Return (x, y) of the center of cell containing provided text 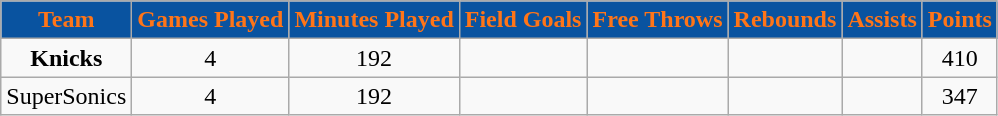
Knicks (66, 58)
Rebounds (785, 20)
Field Goals (523, 20)
Team (66, 20)
Games Played (210, 20)
Assists (882, 20)
Free Throws (658, 20)
Minutes Played (374, 20)
410 (960, 58)
Points (960, 20)
SuperSonics (66, 96)
347 (960, 96)
